For the text-containing cell, return its midpoint in [x, y] coordinate format. 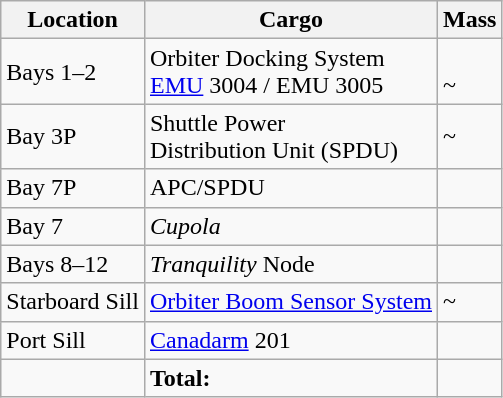
Orbiter Docking SystemEMU 3004 / EMU 3005 [290, 72]
Bay 7 [73, 226]
Bays 8–12 [73, 264]
Bay 7P [73, 188]
Tranquility Node [290, 264]
APC/SPDU [290, 188]
Bay 3P [73, 136]
Mass [470, 20]
Cupola [290, 226]
Shuttle PowerDistribution Unit (SPDU) [290, 136]
Location [73, 20]
Cargo [290, 20]
Bays 1–2 [73, 72]
Total: [290, 378]
Port Sill [73, 340]
Canadarm 201 [290, 340]
Orbiter Boom Sensor System [290, 302]
Starboard Sill [73, 302]
